Pinpoint the cell where the given text exists, returning its [X, Y] midpoint coordinate. 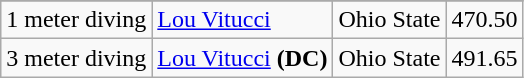
1 meter diving [76, 20]
3 meter diving [76, 58]
Lou Vitucci (DC) [242, 58]
491.65 [484, 58]
470.50 [484, 20]
Lou Vitucci [242, 20]
